Detect which cell encompasses the target text, then output its (X, Y) center coordinate. 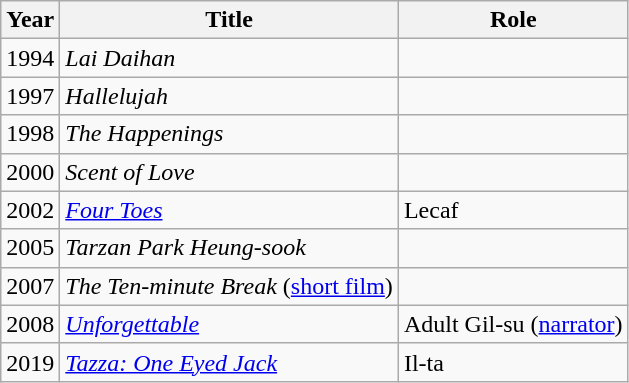
Hallelujah (230, 96)
Lai Daihan (230, 58)
Il-ta (513, 362)
1994 (30, 58)
Year (30, 20)
2008 (30, 324)
1997 (30, 96)
2019 (30, 362)
Four Toes (230, 210)
The Happenings (230, 134)
Role (513, 20)
2005 (30, 248)
2000 (30, 172)
Tazza: One Eyed Jack (230, 362)
1998 (30, 134)
Adult Gil-su (narrator) (513, 324)
The Ten-minute Break (short film) (230, 286)
2007 (30, 286)
Unforgettable (230, 324)
Tarzan Park Heung-sook (230, 248)
Title (230, 20)
Scent of Love (230, 172)
Lecaf (513, 210)
2002 (30, 210)
